Return the (x, y) coordinate for the center point of the cell that contains the specified text.  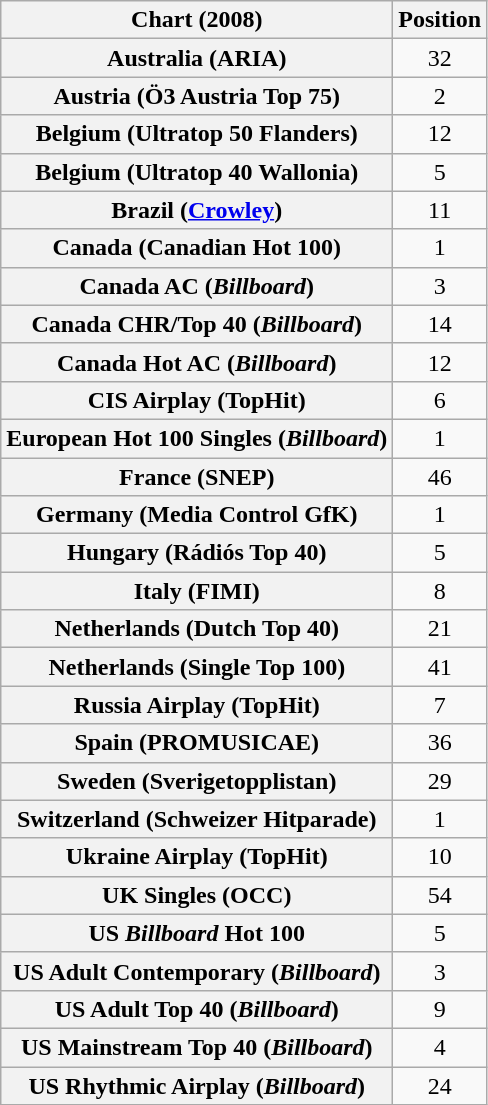
2 (440, 96)
Chart (2008) (197, 20)
7 (440, 705)
Spain (PROMUSICAE) (197, 743)
Brazil (Crowley) (197, 210)
Canada Hot AC (Billboard) (197, 362)
Position (440, 20)
8 (440, 591)
32 (440, 58)
European Hot 100 Singles (Billboard) (197, 438)
24 (440, 1085)
US Billboard Hot 100 (197, 933)
54 (440, 895)
9 (440, 1009)
US Mainstream Top 40 (Billboard) (197, 1047)
US Adult Contemporary (Billboard) (197, 971)
Austria (Ö3 Austria Top 75) (197, 96)
Russia Airplay (TopHit) (197, 705)
41 (440, 667)
10 (440, 857)
UK Singles (OCC) (197, 895)
Canada (Canadian Hot 100) (197, 248)
Ukraine Airplay (TopHit) (197, 857)
Canada AC (Billboard) (197, 286)
Hungary (Rádiós Top 40) (197, 553)
46 (440, 477)
Italy (FIMI) (197, 591)
Netherlands (Single Top 100) (197, 667)
11 (440, 210)
36 (440, 743)
US Adult Top 40 (Billboard) (197, 1009)
Netherlands (Dutch Top 40) (197, 629)
Germany (Media Control GfK) (197, 515)
US Rhythmic Airplay (Billboard) (197, 1085)
France (SNEP) (197, 477)
Belgium (Ultratop 50 Flanders) (197, 134)
6 (440, 400)
4 (440, 1047)
Belgium (Ultratop 40 Wallonia) (197, 172)
29 (440, 781)
Sweden (Sverigetopplistan) (197, 781)
Switzerland (Schweizer Hitparade) (197, 819)
CIS Airplay (TopHit) (197, 400)
Canada CHR/Top 40 (Billboard) (197, 324)
Australia (ARIA) (197, 58)
14 (440, 324)
21 (440, 629)
